Identify which cell holds the provided text, then report its (X, Y) central coordinate. 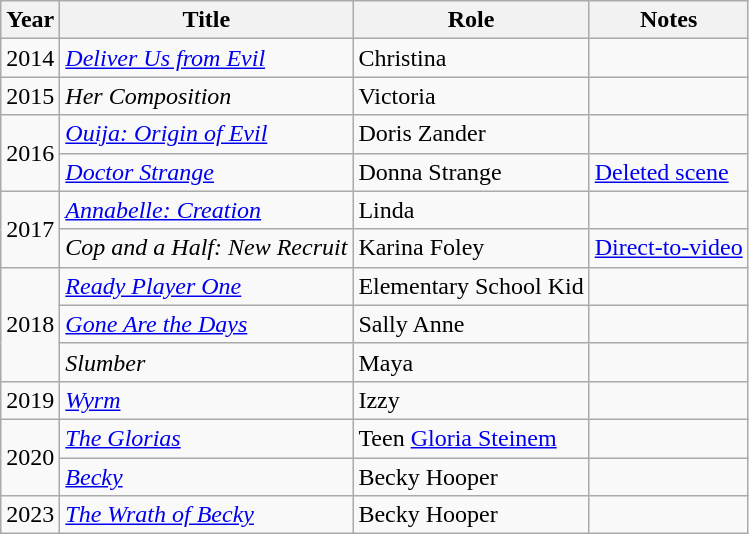
The Wrath of Becky (206, 515)
Gone Are the Days (206, 324)
Ready Player One (206, 286)
2018 (30, 324)
Sally Anne (471, 324)
2015 (30, 96)
Linda (471, 210)
Deliver Us from Evil (206, 58)
2016 (30, 153)
Notes (668, 20)
2014 (30, 58)
Slumber (206, 362)
Title (206, 20)
2023 (30, 515)
Elementary School Kid (471, 286)
Doris Zander (471, 134)
Teen Gloria Steinem (471, 438)
Christina (471, 58)
2020 (30, 457)
Izzy (471, 400)
Doctor Strange (206, 172)
Annabelle: Creation (206, 210)
Role (471, 20)
Donna Strange (471, 172)
Her Composition (206, 96)
Deleted scene (668, 172)
Direct-to-video (668, 248)
Maya (471, 362)
Wyrm (206, 400)
The Glorias (206, 438)
Year (30, 20)
Cop and a Half: New Recruit (206, 248)
Victoria (471, 96)
Becky (206, 477)
Karina Foley (471, 248)
2019 (30, 400)
Ouija: Origin of Evil (206, 134)
2017 (30, 229)
